Output the [x, y] coordinate of the center of the cell containing the given text.  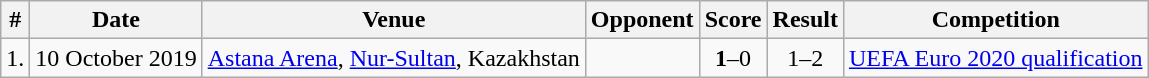
Result [805, 20]
Score [733, 20]
10 October 2019 [116, 58]
Competition [996, 20]
# [16, 20]
1. [16, 58]
UEFA Euro 2020 qualification [996, 58]
Astana Arena, Nur-Sultan, Kazakhstan [394, 58]
Venue [394, 20]
1–0 [733, 58]
Date [116, 20]
1–2 [805, 58]
Opponent [642, 20]
